Pinpoint the cell where the given text exists, returning its [X, Y] midpoint coordinate. 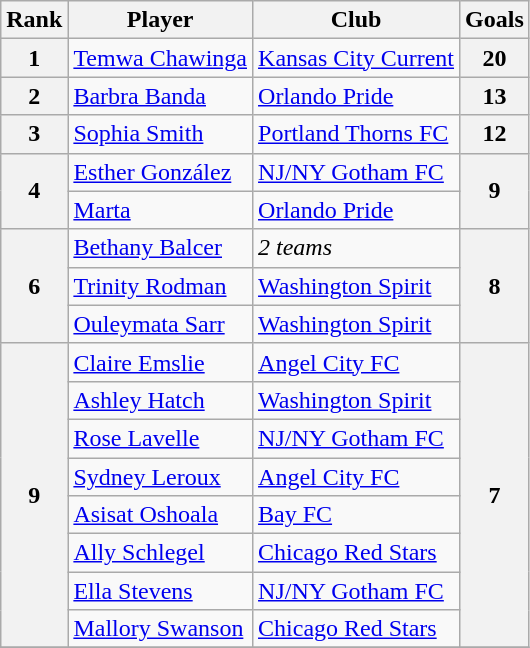
Ashley Hatch [160, 400]
Rank [34, 20]
Bay FC [356, 515]
4 [34, 191]
Asisat Oshoala [160, 515]
Temwa Chawinga [160, 58]
20 [495, 58]
Kansas City Current [356, 58]
7 [495, 495]
13 [495, 96]
Ally Schlegel [160, 553]
Trinity Rodman [160, 286]
2 [34, 96]
Rose Lavelle [160, 438]
1 [34, 58]
Goals [495, 20]
2 teams [356, 248]
Ouleymata Sarr [160, 324]
Sydney Leroux [160, 477]
Player [160, 20]
Claire Emslie [160, 362]
Marta [160, 210]
Sophia Smith [160, 134]
Club [356, 20]
Ella Stevens [160, 591]
Esther González [160, 172]
Bethany Balcer [160, 248]
Barbra Banda [160, 96]
6 [34, 286]
12 [495, 134]
8 [495, 286]
Portland Thorns FC [356, 134]
3 [34, 134]
Mallory Swanson [160, 629]
